Search for the cell housing the specified text and yield its [X, Y] center coordinate. 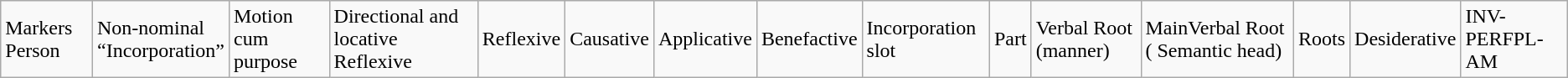
MainVerbal Root ( Semantic head) [1217, 39]
Roots [1322, 39]
Markers Person [47, 39]
Applicative [705, 39]
Desiderative [1406, 39]
Non-nominal“Incorporation” [161, 39]
Verbal Root (manner) [1086, 39]
Reflexive [521, 39]
Part [1010, 39]
Directional and locative Reflexive [404, 39]
Incorporation slot [926, 39]
Causative [610, 39]
INV-PERFPL-AM [1514, 39]
Benefactive [809, 39]
Motion cum purpose [279, 39]
